Determine the (X, Y) coordinate at the center of the cell enclosing the given text.  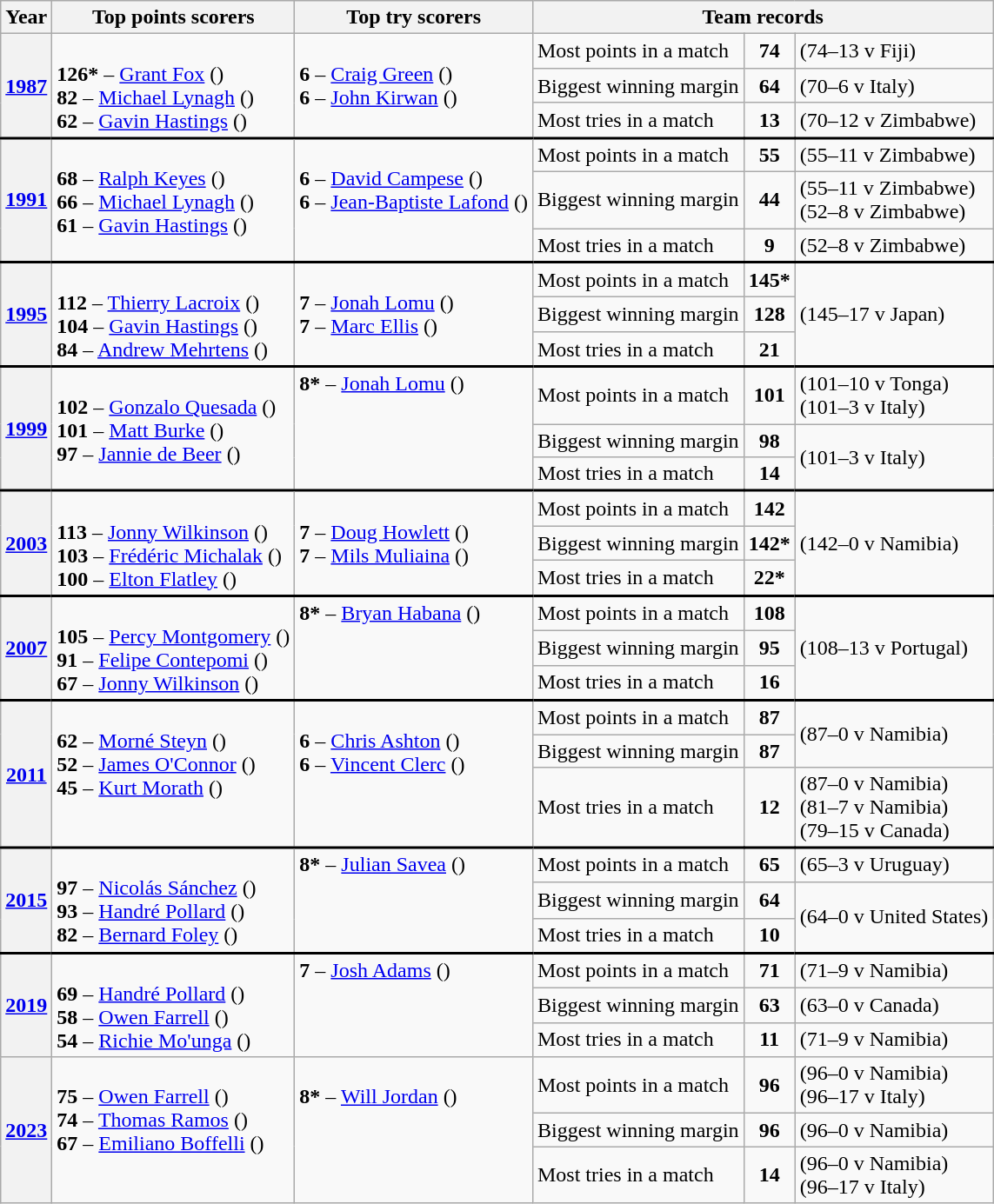
142 (769, 509)
10 (769, 935)
105 – Percy Montgomery () 91 – Felipe Contepomi () 67 – Jonny Wilkinson () (174, 649)
44 (769, 200)
128 (769, 315)
101 (769, 396)
Top points scorers (174, 17)
97 – Nicolás Sánchez () 93 – Handré Pollard () 82 – Bernard Foley () (174, 901)
63 (769, 1005)
(101–10 v Tonga) (101–3 v Italy) (894, 396)
2011 (26, 775)
6 – David Campese () 6 – Jean-Baptiste Lafond () (414, 200)
(52–8 v Zimbabwe) (894, 245)
(96–0 v Namibia) (894, 1130)
13 (769, 120)
(64–0 v United States) (894, 917)
2015 (26, 901)
8* – Julian Savea () (414, 901)
95 (769, 649)
22* (769, 578)
Top try scorers (414, 17)
8* – Will Jordan () (414, 1130)
9 (769, 245)
(65–3 v Uruguay) (894, 864)
68 – Ralph Keyes () 66 – Michael Lynagh () 61 – Gavin Hastings () (174, 200)
(145–17 v Japan) (894, 315)
Year (26, 17)
112 – Thierry Lacroix () 104 – Gavin Hastings () 84 – Andrew Mehrtens () (174, 315)
62 – Morné Steyn () 52 – James O'Connor () 45 – Kurt Morath () (174, 775)
2019 (26, 1005)
(87–0 v Namibia) (81–7 v Namibia) (79–15 v Canada) (894, 808)
1999 (26, 429)
8* – Bryan Habana () (414, 649)
98 (769, 441)
(63–0 v Canada) (894, 1005)
11 (769, 1040)
113 – Jonny Wilkinson () 103 – Frédéric Michalak () 100 – Elton Flatley () (174, 544)
1991 (26, 200)
75 – Owen Farrell () 74 – Thomas Ramos () 67 – Emiliano Boffelli () (174, 1130)
6 – Chris Ashton () 6 – Vincent Clerc () (414, 775)
(108–13 v Portugal) (894, 649)
7 – Josh Adams () (414, 1005)
(74–13 v Fiji) (894, 51)
2003 (26, 544)
16 (769, 682)
Team records (762, 17)
(142–0 v Namibia) (894, 544)
8* – Jonah Lomu () (414, 429)
74 (769, 51)
12 (769, 808)
2007 (26, 649)
6 – Craig Green () 6 – John Kirwan () (414, 86)
1995 (26, 315)
126* – Grant Fox () 82 – Michael Lynagh () 62 – Gavin Hastings () (174, 86)
(70–12 v Zimbabwe) (894, 120)
(87–0 v Namibia) (894, 734)
7 – Doug Howlett () 7 – Mils Muliaina () (414, 544)
65 (769, 864)
102 – Gonzalo Quesada () 101 – Matt Burke () 97 – Jannie de Beer () (174, 429)
55 (769, 155)
69 – Handré Pollard () 58 – Owen Farrell () 54 – Richie Mo'unga () (174, 1005)
(70–6 v Italy) (894, 85)
71 (769, 970)
1987 (26, 86)
145* (769, 279)
108 (769, 613)
21 (769, 349)
(101–3 v Italy) (894, 457)
142* (769, 543)
(55–11 v Zimbabwe) (894, 155)
(55–11 v Zimbabwe) (52–8 v Zimbabwe) (894, 200)
7 – Jonah Lomu () 7 – Marc Ellis () (414, 315)
2023 (26, 1130)
